Extract the (x, y) coordinate from the center of the cell holding the provided text.  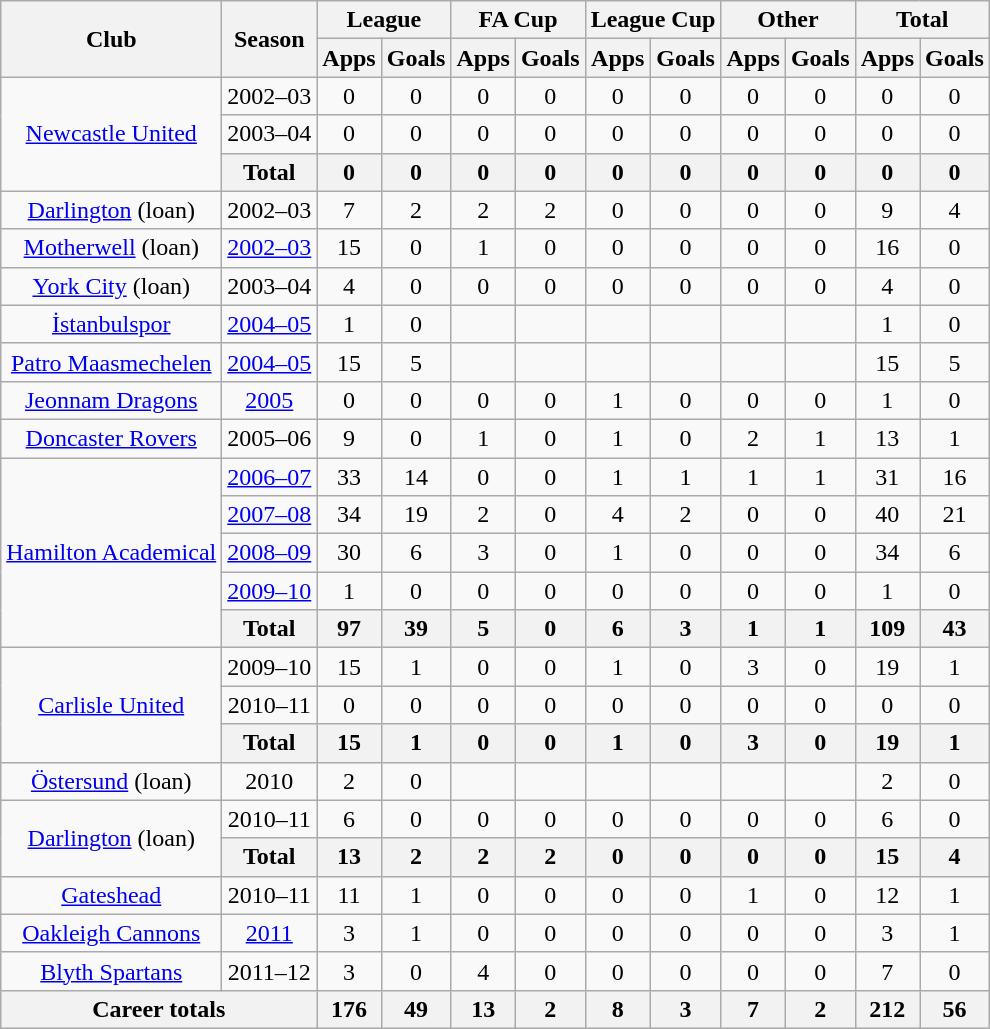
Motherwell (loan) (112, 248)
97 (349, 629)
212 (887, 1009)
176 (349, 1009)
40 (887, 515)
Blyth Spartans (112, 971)
2010 (270, 781)
Other (788, 20)
109 (887, 629)
Hamilton Academical (112, 553)
56 (955, 1009)
11 (349, 895)
39 (416, 629)
York City (loan) (112, 286)
8 (618, 1009)
2007–08 (270, 515)
2008–09 (270, 553)
FA Cup (518, 20)
2011–12 (270, 971)
League Cup (653, 20)
Gateshead (112, 895)
Club (112, 39)
Östersund (loan) (112, 781)
14 (416, 477)
2005 (270, 400)
2011 (270, 933)
49 (416, 1009)
Jeonnam Dragons (112, 400)
Newcastle United (112, 134)
Carlisle United (112, 705)
21 (955, 515)
12 (887, 895)
Patro Maasmechelen (112, 362)
43 (955, 629)
31 (887, 477)
League (384, 20)
2006–07 (270, 477)
Oakleigh Cannons (112, 933)
Career totals (159, 1009)
2005–06 (270, 438)
30 (349, 553)
Doncaster Rovers (112, 438)
Season (270, 39)
33 (349, 477)
İstanbulspor (112, 324)
